For the text-containing cell, return its midpoint in [x, y] coordinate format. 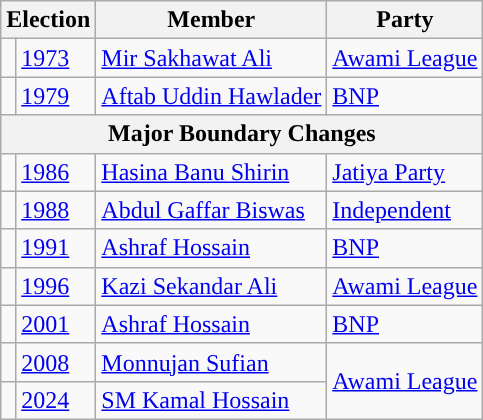
Party [405, 20]
1986 [56, 172]
Election [48, 20]
Member [212, 20]
Jatiya Party [405, 172]
1996 [56, 286]
1991 [56, 248]
SM Kamal Hossain [212, 400]
2001 [56, 324]
Major Boundary Changes [242, 134]
Hasina Banu Shirin [212, 172]
1979 [56, 96]
Abdul Gaffar Biswas [212, 210]
Aftab Uddin Hawlader [212, 96]
2008 [56, 362]
Kazi Sekandar Ali [212, 286]
Mir Sakhawat Ali [212, 58]
1988 [56, 210]
1973 [56, 58]
2024 [56, 400]
Independent [405, 210]
Monnujan Sufian [212, 362]
